Output the (x, y) coordinate of the center of the cell containing the given text.  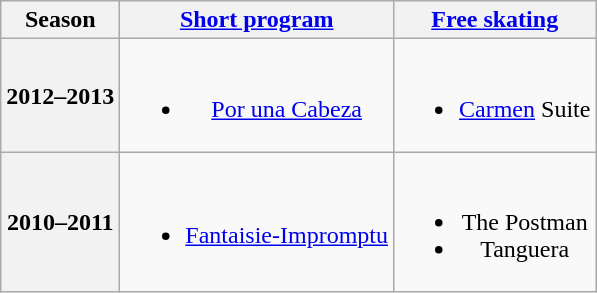
Free skating (495, 20)
The PostmanTanguera (495, 222)
Short program (257, 20)
Carmen Suite (495, 96)
2012–2013 (60, 96)
2010–2011 (60, 222)
Fantaisie-Impromptu (257, 222)
Por una Cabeza (257, 96)
Season (60, 20)
